Extract the [x, y] coordinate from the center of the cell holding the provided text.  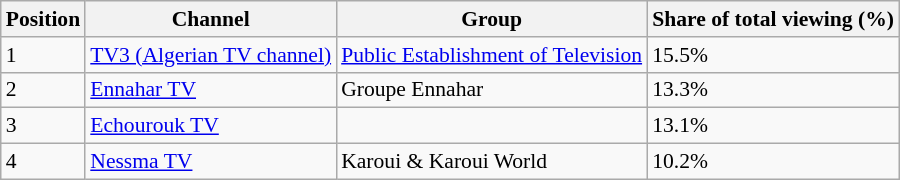
Position [43, 19]
13.1% [773, 126]
Public Establishment of Television [492, 55]
1 [43, 55]
15.5% [773, 55]
Karoui & Karoui World [492, 162]
Nessma TV [210, 162]
TV3 (Algerian TV channel) [210, 55]
2 [43, 90]
Groupe Ennahar [492, 90]
Share of total viewing (%) [773, 19]
Echourouk TV [210, 126]
3 [43, 126]
Channel [210, 19]
13.3% [773, 90]
Group [492, 19]
4 [43, 162]
10.2% [773, 162]
Ennahar TV [210, 90]
